Extract the [x, y] coordinate from the center of the cell holding the provided text.  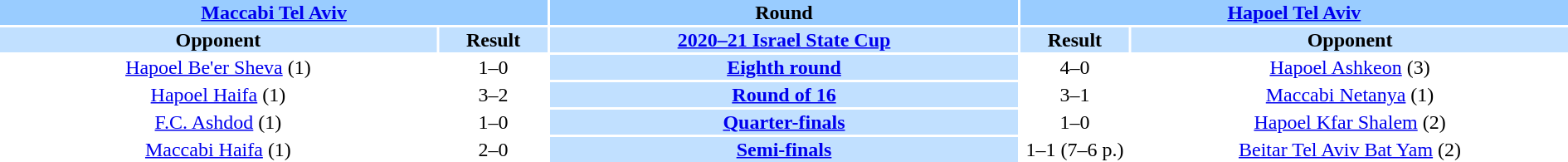
Maccabi Tel Aviv [274, 12]
3–2 [493, 95]
1–1 (7–6 p.) [1075, 150]
F.C. Ashdod (1) [218, 122]
2020–21 Israel State Cup [783, 40]
Hapoel Tel Aviv [1294, 12]
Hapoel Ashkeon (3) [1350, 67]
2–0 [493, 150]
Round of 16 [783, 95]
Maccabi Haifa (1) [218, 150]
Hapoel Kfar Shalem (2) [1350, 122]
Hapoel Haifa (1) [218, 95]
Hapoel Be'er Sheva (1) [218, 67]
3–1 [1075, 95]
Semi-finals [783, 150]
Beitar Tel Aviv Bat Yam (2) [1350, 150]
Round [783, 12]
Eighth round [783, 67]
4–0 [1075, 67]
Maccabi Netanya (1) [1350, 95]
Quarter-finals [783, 122]
